Search for the cell housing the specified text and yield its [X, Y] center coordinate. 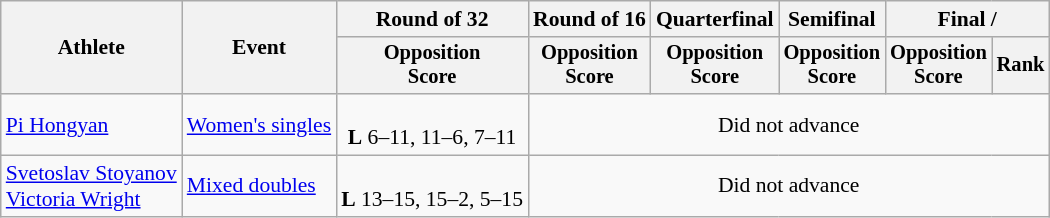
Women's singles [259, 124]
Round of 32 [432, 19]
Round of 16 [590, 19]
Svetoslav StoyanovVictoria Wright [92, 186]
Event [259, 48]
Rank [1021, 66]
L 13–15, 15–2, 5–15 [432, 186]
Pi Hongyan [92, 124]
Final / [967, 19]
Athlete [92, 48]
L 6–11, 11–6, 7–11 [432, 124]
Mixed doubles [259, 186]
Quarterfinal [715, 19]
Semifinal [832, 19]
